Output the (X, Y) coordinate of the center of the cell containing the given text.  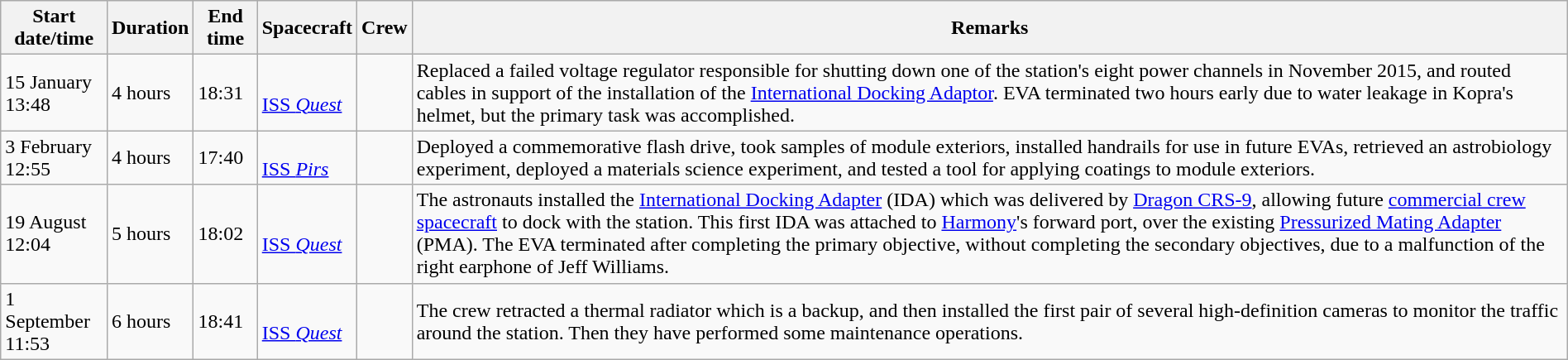
Crew (385, 28)
18:02 (225, 233)
Spacecraft (307, 28)
Duration (151, 28)
17:40 (225, 157)
Remarks (989, 28)
5 hours (151, 233)
18:31 (225, 93)
15 January 13:48 (55, 93)
Start date/time (55, 28)
19 August 12:04 (55, 233)
18:41 (225, 321)
End time (225, 28)
6 hours (151, 321)
3 February 12:55 (55, 157)
ISS Pirs (307, 157)
1 September 11:53 (55, 321)
